Identify which cell holds the provided text, then report its (X, Y) central coordinate. 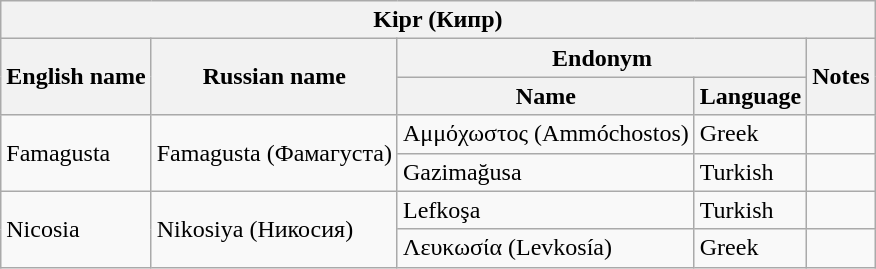
Αμμόχωστος (Ammóchostos) (546, 134)
Name (546, 96)
Gazimağusa (546, 172)
Nikosiya (Никосия) (274, 229)
Kipr (Кипр) (438, 20)
Λευκωσία (Levkosía) (546, 248)
Lefkoşa (546, 210)
Nicosia (76, 229)
Famagusta (76, 153)
Famagusta (Фамагуста) (274, 153)
Language (750, 96)
Endonym (602, 58)
Russian name (274, 77)
Notes (841, 77)
English name (76, 77)
